Find where the given text appears and provide that cell's center as (X, Y) coordinate. 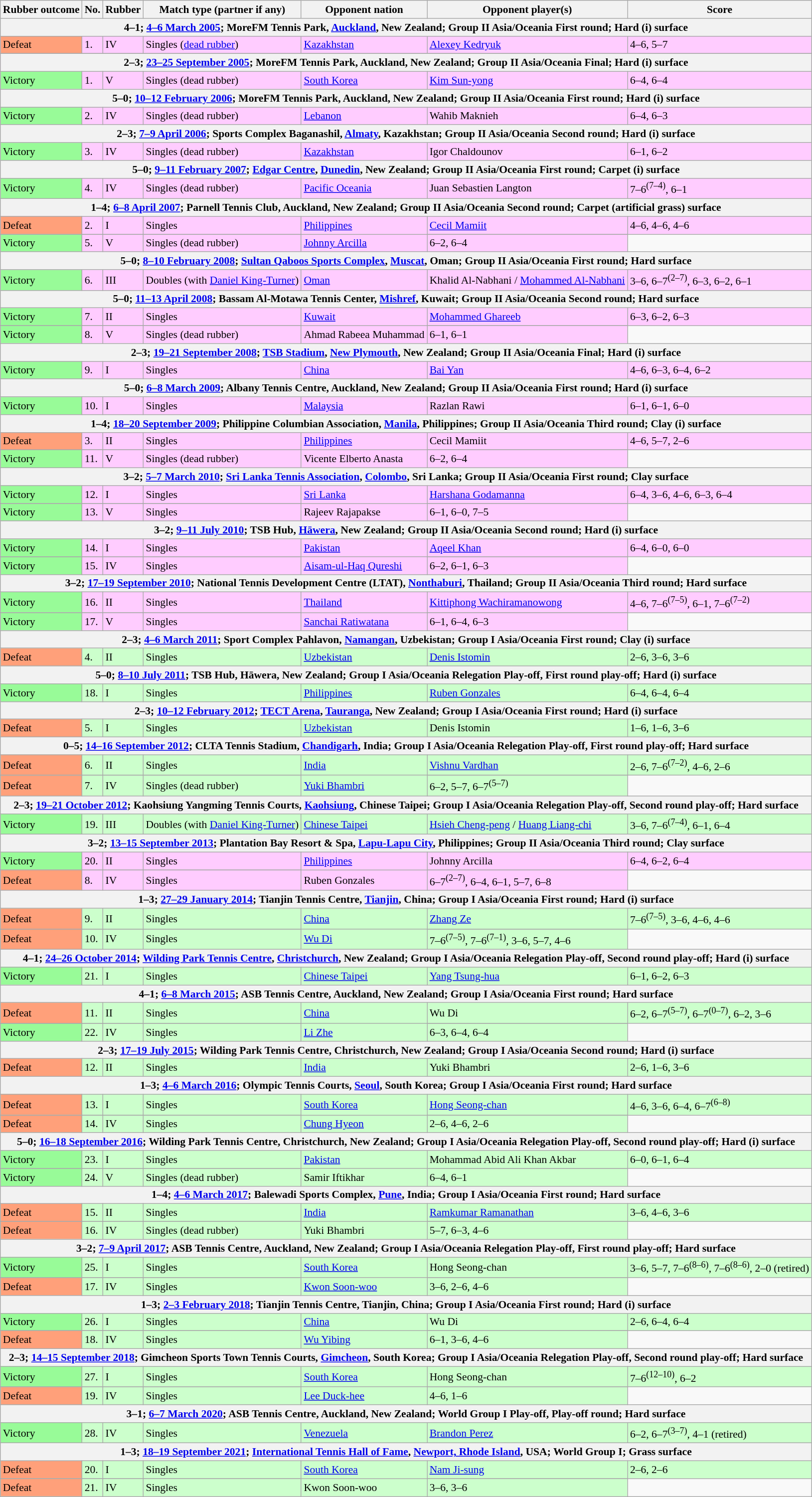
Samir Iftikhar (364, 1177)
Khalid Al-Nabhani / Mohammed Al-Nabhani (527, 280)
Lebanon (364, 116)
1–4; 4–6 March 2017; Balewadi Sports Complex, Pune, India; Group I Asia/Oceania First round; Hard surface (406, 1195)
1–3; 2–3 February 2018; Tianjin Tennis Centre, Tianjin, China; Group I Asia/Oceania First round; Hard (i) surface (406, 1305)
Brandon Perez (527, 1433)
6–4, 6–3 (720, 116)
3–6, 7–6(7–4), 6–1, 6–4 (720, 825)
6–4, 6–0, 6–0 (720, 548)
Harshana Godamanna (527, 495)
4–6, 5–7 (720, 45)
4–6, 7–6(7–5), 6–1, 7–6(7–2) (720, 602)
Ramkumar Ramanathan (527, 1213)
6–2, 6–7(5–7), 6–7(0–7), 6–2, 3–6 (720, 1013)
2–6, 1–6, 3–6 (720, 1068)
No. (93, 9)
Wahib Maknieh (527, 116)
Li Zhe (364, 1032)
3–2; 5–7 March 2010; Sri Lanka Tennis Association, Colombo, Sri Lanka; Group II Asia/Oceania First round; Clay surface (406, 477)
Rubber outcome (41, 9)
5–0; 11–13 April 2008; Bassam Al-Motawa Tennis Center, Mishref, Kuwait; Group II Asia/Oceania Second round; Hard surface (406, 300)
Razlan Rawi (527, 406)
Score (720, 9)
6–2, 6–7(3–7), 4–1 (retired) (720, 1433)
Zhang Ze (527, 918)
7–6(7–4), 6–1 (720, 188)
23. (93, 1160)
6–3, 6–4, 6–4 (527, 1032)
2–3; 17–19 July 2015; Wilding Park Tennis Centre, Christchurch, New Zealand; Group I Asia/Oceania Second round; Hard (i) surface (406, 1050)
6–1, 6–2, 6–3 (720, 977)
Vishnu Vardhan (527, 765)
4–6, 3–6, 6–4, 6–7(6–8) (720, 1105)
3–6, 4–6, 3–6 (720, 1213)
Juan Sebastien Langton (527, 188)
25. (93, 1267)
6–1, 6–1, 6–0 (720, 406)
28. (93, 1433)
Sanchai Ratiwatana (364, 622)
4–6, 1–6 (527, 1396)
1–3; 18–19 September 2021; International Tennis Hall of Fame, Newport, Rhode Island, USA; World Group I; Grass surface (406, 1452)
Rajeev Rajapakse (364, 512)
Bai Yan (527, 370)
Kuwait (364, 317)
2–6, 6–4, 6–4 (720, 1322)
7–6(7–5), 3–6, 4–6, 4–6 (720, 918)
Thailand (364, 602)
1–6, 1–6, 3–6 (720, 728)
3–2; 17–19 September 2010; National Tennis Development Centre (LTAT), Nonthaburi, Thailand; Group II Asia/Oceania Third round; Hard surface (406, 584)
Mohammad Abid Ali Khan Akbar (527, 1160)
1–3; 27–29 January 2014; Tianjin Tennis Centre, Tianjin, China; Group I Asia/Oceania First round; Hard (i) surface (406, 900)
3–2; 7–9 April 2017; ASB Tennis Centre, Auckland, New Zealand; Group I Asia/Oceania Relegation Play-off, First round play-off; Hard surface (406, 1248)
4–6, 5–7, 2–6 (720, 442)
Sri Lanka (364, 495)
3–6, 2–6, 4–6 (527, 1287)
6–4, 6–1 (527, 1177)
2–6, 2–6 (720, 1470)
Pacific Oceania (364, 188)
3–2; 13–15 September 2013; Plantation Bay Resort & Spa, Lapu-Lapu City, Philippines; Group II Asia/Oceania Third round; Clay surface (406, 843)
7–6(7–5), 7–6(7–1), 3–6, 5–7, 4–6 (527, 939)
6–3, 6–2, 6–3 (720, 317)
6–4, 6–4 (720, 81)
4–1; 4–6 March 2005; MoreFM Tennis Park, Auckland, New Zealand; Group II Asia/Oceania First round; Hard (i) surface (406, 27)
5–0; 8–10 February 2008; Sultan Qaboos Sports Complex, Muscat, Oman; Group II Asia/Oceania First round; Hard surface (406, 261)
5–0; 6–8 March 2009; Albany Tennis Centre, Auckland, New Zealand; Group II Asia/Oceania First round; Hard (i) surface (406, 388)
6–0, 6–1, 6–4 (720, 1160)
1–4; 18–20 September 2009; Philippine Columbian Association, Manila, Philippines; Group II Asia/Oceania Third round; Clay (i) surface (406, 424)
Aqeel Khan (527, 548)
2–6, 7–6(7–2), 4–6, 2–6 (720, 765)
Wu Yibing (364, 1340)
6–1, 6–1 (527, 335)
1–3; 4–6 March 2016; Olympic Tennis Courts, Seoul, South Korea; Group I Asia/Oceania First round; Hard surface (406, 1086)
2–3; 7–9 April 2006; Sports Complex Baganashil, Almaty, Kazakhstan; Group II Asia/Oceania Second round; Hard (i) surface (406, 134)
4–1; 6–8 March 2015; ASB Tennis Centre, Auckland, New Zealand; Group I Asia/Oceania First round; Hard surface (406, 994)
Rubber (123, 9)
3–6, 6–7(2–7), 6–3, 6–2, 6–1 (720, 280)
4–6, 6–3, 6–4, 6–2 (720, 370)
3–6, 3–6 (527, 1488)
Kim Sun-yong (527, 81)
6–2, 5–7, 6–7(5–7) (527, 786)
27. (93, 1377)
1–4; 6–8 April 2007; Parnell Tennis Club, Auckland, New Zealand; Group II Asia/Oceania Second round; Carpet (artificial grass) surface (406, 208)
6–1, 6–2 (720, 152)
Opponent player(s) (527, 9)
5–0; 10–12 February 2006; MoreFM Tennis Park, Auckland, New Zealand; Group II Asia/Oceania First round; Hard (i) surface (406, 98)
Mohammed Ghareeb (527, 317)
Malaysia (364, 406)
Kittiphong Wachiramanowong (527, 602)
Ahmad Rabeea Muhammad (364, 335)
Chung Hyeon (364, 1124)
3–1; 6–7 March 2020; ASB Tennis Centre, Auckland, New Zealand; World Group I Play-off, Play-off round; Hard surface (406, 1414)
2–6, 3–6, 3–6 (720, 658)
6–4, 6–2, 6–4 (720, 861)
6–1, 6–0, 7–5 (527, 512)
Lee Duck-hee (364, 1396)
5–7, 6–3, 4–6 (527, 1231)
2–6, 4–6, 2–6 (527, 1124)
5–0; 8–10 July 2011; TSB Hub, Hāwera, New Zealand; Group I Asia/Oceania Relegation Play-off, First round play-off; Hard (i) surface (406, 675)
6–2, 6–1, 6–3 (527, 566)
2–3; 23–25 September 2005; MoreFM Tennis Park, Auckland, New Zealand; Group II Asia/Oceania Final; Hard (i) surface (406, 63)
Venezuela (364, 1433)
6–1, 6–4, 6–3 (527, 622)
Match type (partner if any) (222, 9)
6–4, 3–6, 4–6, 6–3, 6–4 (720, 495)
7–6(12–10), 6–2 (720, 1377)
2–3; 4–6 March 2011; Sport Complex Pahlavon, Namangan, Uzbekistan; Group I Asia/Oceania First round; Clay (i) surface (406, 640)
Igor Chaldounov (527, 152)
Hsieh Cheng-peng / Huang Liang-chi (527, 825)
2–3; 10–12 February 2012; TECT Arena, Tauranga, New Zealand; Group I Asia/Oceania First round; Hard (i) surface (406, 711)
3–2; 9–11 July 2010; TSB Hub, Hāwera, New Zealand; Group II Asia/Oceania Second round; Hard (i) surface (406, 530)
4–6, 4–6, 4–6 (720, 225)
24. (93, 1177)
Alexey Kedryuk (527, 45)
Oman (364, 280)
Vicente Elberto Anasta (364, 459)
5–0; 9–11 February 2007; Edgar Centre, Dunedin, New Zealand; Group II Asia/Oceania First round; Carpet (i) surface (406, 169)
Opponent nation (364, 9)
0–5; 14–16 September 2012; CLTA Tennis Stadium, Chandigarh, India; Group I Asia/Oceania Relegation Play-off, First round play-off; Hard surface (406, 746)
26. (93, 1322)
6–4, 6–4, 6–4 (720, 693)
3–6, 5–7, 7–6(8–6), 7–6(8–6), 2–0 (retired) (720, 1267)
Nam Ji-sung (527, 1470)
2–3; 19–21 September 2008; TSB Stadium, New Plymouth, New Zealand; Group II Asia/Oceania Final; Hard (i) surface (406, 352)
Aisam-ul-Haq Qureshi (364, 566)
Yang Tsung-hua (527, 977)
6–7(2–7), 6–4, 6–1, 5–7, 6–8 (527, 880)
22. (93, 1032)
6–1, 3–6, 4–6 (527, 1340)
